Locate the cell with the specified text and output its [X, Y] center coordinate. 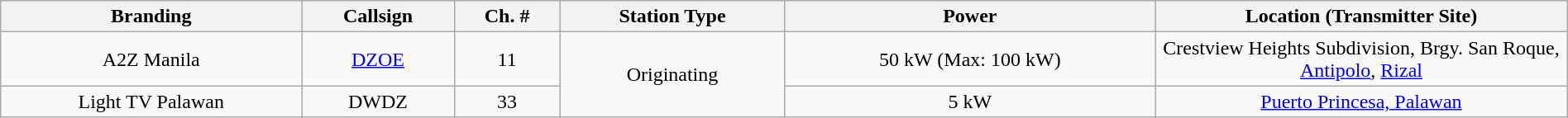
Crestview Heights Subdivision, Brgy. San Roque, Antipolo, Rizal [1361, 59]
5 kW [970, 101]
DWDZ [379, 101]
Ch. # [507, 17]
Location (Transmitter Site) [1361, 17]
Power [970, 17]
Puerto Princesa, Palawan [1361, 101]
DZOE [379, 59]
50 kW (Max: 100 kW) [970, 59]
A2Z Manila [151, 59]
Station Type [672, 17]
33 [507, 101]
Light TV Palawan [151, 101]
Branding [151, 17]
11 [507, 59]
Originating [672, 74]
Callsign [379, 17]
